Output the [x, y] coordinate of the center of the cell containing the given text.  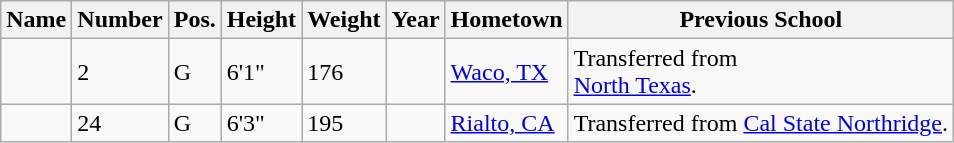
195 [344, 123]
Rialto, CA [506, 123]
176 [344, 72]
Height [261, 20]
Name [36, 20]
24 [120, 123]
Year [416, 20]
Waco, TX [506, 72]
Number [120, 20]
Transferred from Cal State Northridge. [760, 123]
Transferred fromNorth Texas. [760, 72]
Previous School [760, 20]
6'1" [261, 72]
6'3" [261, 123]
Weight [344, 20]
Hometown [506, 20]
2 [120, 72]
Pos. [194, 20]
